Output the (X, Y) coordinate of the center of the cell containing the given text.  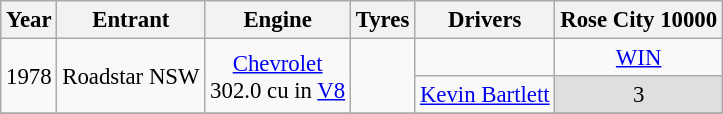
Chevrolet 302.0 cu in V8 (278, 76)
WIN (639, 58)
Rose City 10000 (639, 20)
3 (639, 95)
Engine (278, 20)
Entrant (131, 20)
Tyres (382, 20)
Kevin Bartlett (485, 95)
Drivers (485, 20)
1978 (29, 76)
Year (29, 20)
Roadstar NSW (131, 76)
